Pinpoint the cell where the given text exists, returning its [x, y] midpoint coordinate. 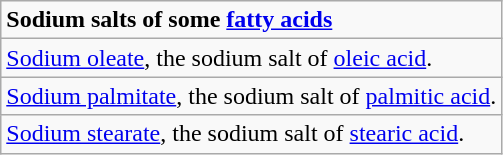
Sodium stearate, the sodium salt of stearic acid. [252, 134]
Sodium oleate, the sodium salt of oleic acid. [252, 58]
Sodium palmitate, the sodium salt of palmitic acid. [252, 96]
Sodium salts of some fatty acids [252, 20]
